Extract the (X, Y) coordinate from the center of the cell holding the provided text.  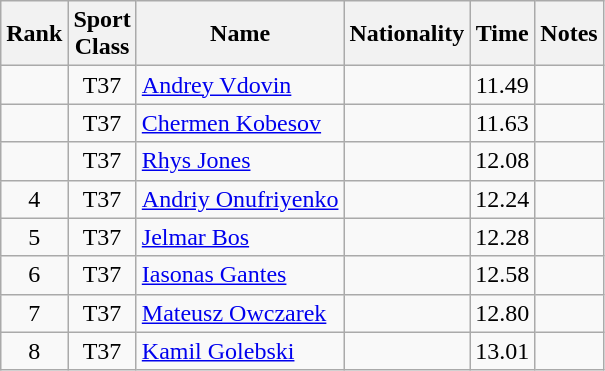
Andriy Onufriyenko (240, 199)
Rhys Jones (240, 161)
5 (34, 237)
Time (502, 34)
4 (34, 199)
12.24 (502, 199)
Rank (34, 34)
12.28 (502, 237)
12.08 (502, 161)
Jelmar Bos (240, 237)
Nationality (407, 34)
11.49 (502, 85)
Notes (569, 34)
Mateusz Owczarek (240, 313)
SportClass (102, 34)
7 (34, 313)
12.58 (502, 275)
13.01 (502, 351)
11.63 (502, 123)
8 (34, 351)
Name (240, 34)
Iasonas Gantes (240, 275)
Andrey Vdovin (240, 85)
Kamil Golebski (240, 351)
12.80 (502, 313)
Chermen Kobesov (240, 123)
6 (34, 275)
